Find where the given text appears and provide that cell's center as [X, Y] coordinate. 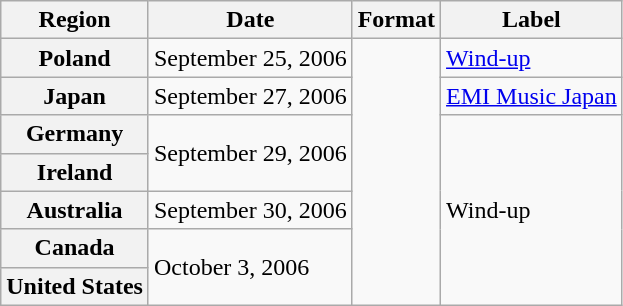
September 29, 2006 [250, 153]
EMI Music Japan [532, 96]
Label [532, 20]
Japan [75, 96]
September 27, 2006 [250, 96]
Format [396, 20]
Ireland [75, 172]
October 3, 2006 [250, 267]
September 30, 2006 [250, 210]
Region [75, 20]
Australia [75, 210]
September 25, 2006 [250, 58]
Canada [75, 248]
United States [75, 286]
Date [250, 20]
Germany [75, 134]
Poland [75, 58]
